Return the [x, y] coordinate for the center point of the cell that contains the specified text.  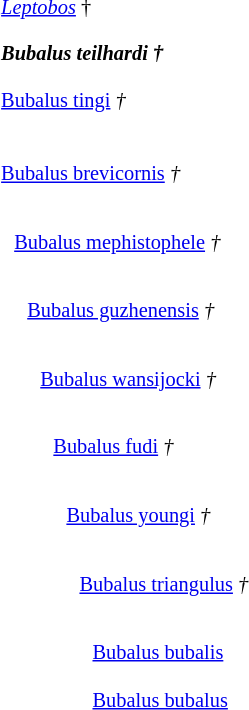
Bubalus bubalis [160, 644]
Bubalus tingi † [82, 92]
Bubalus teilhardi † [82, 45]
